Identify which cell holds the provided text, then report its (x, y) central coordinate. 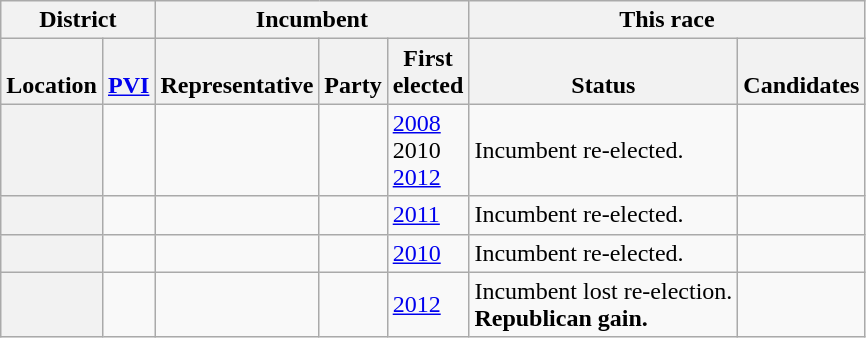
Incumbent (312, 20)
This race (667, 20)
Party (353, 72)
2012 (428, 304)
Candidates (802, 72)
Representative (237, 72)
PVI (128, 72)
Status (604, 72)
Location (52, 72)
Incumbent lost re-election.Republican gain. (604, 304)
Firstelected (428, 72)
20082010 2012 (428, 150)
District (78, 20)
2010 (428, 253)
2011 (428, 215)
